From the cell containing the given text, extract its center point as [x, y] coordinate. 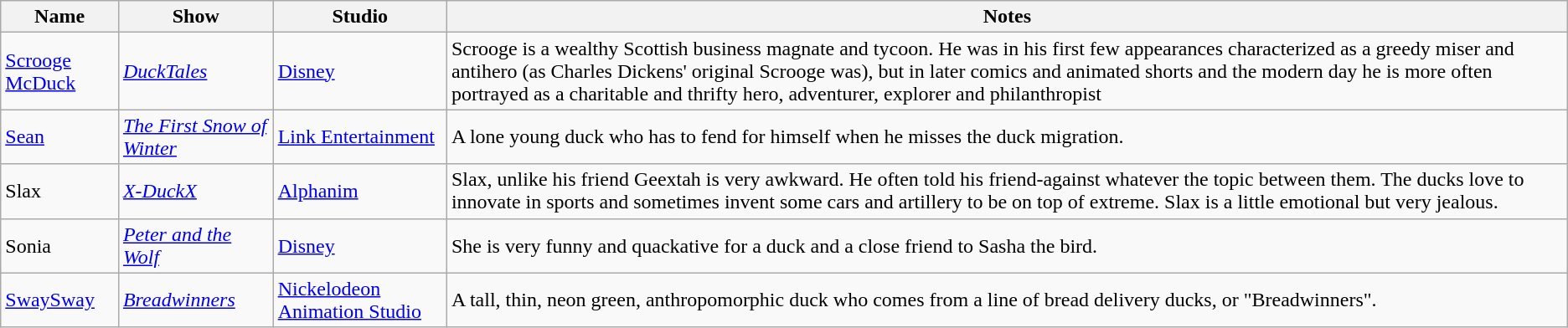
A lone young duck who has to fend for himself when he misses the duck migration. [1007, 137]
She is very funny and quackative for a duck and a close friend to Sasha the bird. [1007, 246]
DuckTales [196, 71]
Notes [1007, 17]
Sean [60, 137]
X-DuckX [196, 191]
Slax [60, 191]
Peter and the Wolf [196, 246]
Link Entertainment [360, 137]
Name [60, 17]
Breadwinners [196, 300]
The First Snow of Winter [196, 137]
Alphanim [360, 191]
Studio [360, 17]
Show [196, 17]
Scrooge McDuck [60, 71]
Nickelodeon Animation Studio [360, 300]
SwaySway [60, 300]
A tall, thin, neon green, anthropomorphic duck who comes from a line of bread delivery ducks, or "Breadwinners". [1007, 300]
Sonia [60, 246]
